From the cell containing the given text, extract its center point as (X, Y) coordinate. 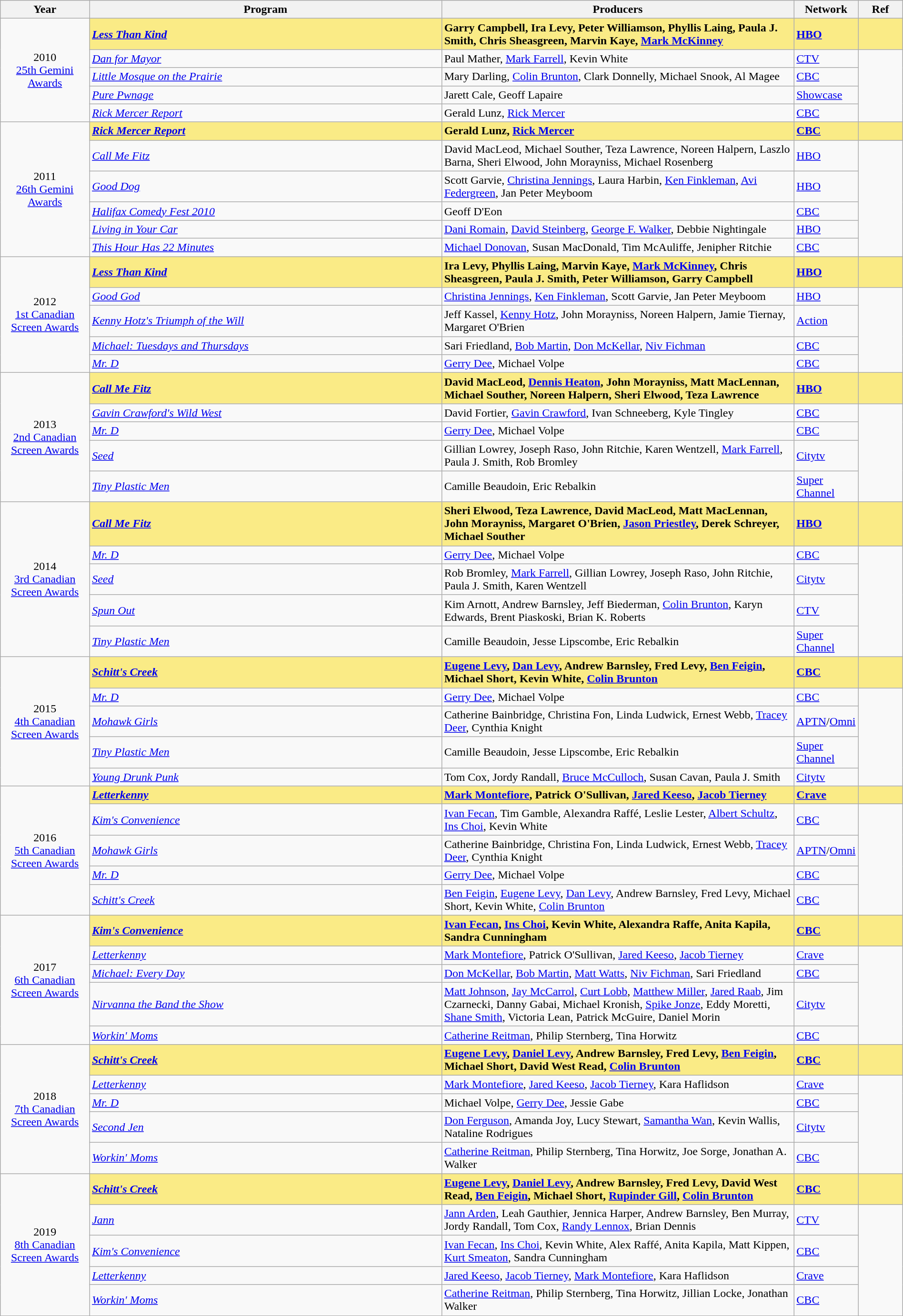
Jeff Kassel, Kenny Hotz, John Morayniss, Noreen Halpern, Jamie Tiernay, Margaret O'Brien (618, 321)
Michael Donovan, Susan MacDonald, Tim McAuliffe, Jenipher Ritchie (618, 247)
Second Jen (266, 1127)
Action (826, 321)
20176th Canadian Screen Awards (45, 980)
Rob Bromley, Mark Farrell, Gillian Lowrey, Joseph Raso, John Ritchie, Paula J. Smith, Karen Wentzell (618, 579)
This Hour Has 22 Minutes (266, 247)
Christina Jennings, Ken Finkleman, Scott Garvie, Jan Peter Meyboom (618, 297)
Nirvanna the Band the Show (266, 1004)
Tom Cox, Jordy Randall, Bruce McCulloch, Susan Cavan, Paula J. Smith (618, 777)
Gillian Lowrey, Joseph Raso, John Ritchie, Karen Wentzell, Mark Farrell, Paula J. Smith, Rob Bromley (618, 455)
Ref (880, 10)
Garry Campbell, Ira Levy, Peter Williamson, Phyllis Laing, Paula J. Smith, Chris Sheasgreen, Marvin Kaye, Mark McKinney (618, 34)
Eugene Levy, Daniel Levy, Andrew Barnsley, Fred Levy, Ben Feigin, Michael Short, David West Read, Colin Brunton (618, 1060)
Good God (266, 297)
20187th Canadian Screen Awards (45, 1108)
Network (826, 10)
Jann (266, 1220)
Halifax Comedy Fest 2010 (266, 211)
Eugene Levy, Dan Levy, Andrew Barnsley, Fred Levy, Ben Feigin, Michael Short, Kevin White, Colin Brunton (618, 672)
Dani Romain, David Steinberg, George F. Walker, Debbie Nightingale (618, 229)
Michael: Every Day (266, 973)
Catherine Reitman, Philip Sternberg, Tina Horwitz (618, 1035)
Scott Garvie, Christina Jennings, Laura Harbin, Ken Finkleman, Avi Federgreen, Jan Peter Meyboom (618, 187)
Living in Your Car (266, 229)
Jared Keeso, Jacob Tierney, Mark Montefiore, Kara Haflidson (618, 1276)
Ben Feigin, Eugene Levy, Dan Levy, Andrew Barnsley, Fred Levy, Michael Short, Kevin White, Colin Brunton (618, 900)
Mary Darling, Colin Brunton, Clark Donnelly, Michael Snook, Al Magee (618, 77)
201025th Gemini Awards (45, 70)
Dan for Mayor (266, 59)
Ivan Fecan, Ins Choi, Kevin White, Alex Raffé, Anita Kapila, Matt Kippen, Kurt Smeaton, Sandra Cunningham (618, 1251)
Geoff D'Eon (618, 211)
Sheri Elwood, Teza Lawrence, David MacLeod, Matt MacLennan, John Morayniss, Margaret O'Brien, Jason Priestley, Derek Schreyer, Michael Souther (618, 524)
Gavin Crawford's Wild West (266, 413)
Kim Arnott, Andrew Barnsley, Jeff Biederman, Colin Brunton, Karyn Edwards, Brent Piaskoski, Brian K. Roberts (618, 610)
Camille Beaudoin, Eric Rebalkin (618, 487)
Year (45, 10)
Ira Levy, Phyllis Laing, Marvin Kaye, Mark McKinney, Chris Sheasgreen, Paula J. Smith, Peter Williamson, Garry Campbell (618, 271)
Young Drunk Punk (266, 777)
Paul Mather, Mark Farrell, Kevin White (618, 59)
Mark Montefiore, Jared Keeso, Jacob Tierney, Kara Haflidson (618, 1084)
20143rd Canadian Screen Awards (45, 579)
Ivan Fecan, Tim Gamble, Alexandra Raffé, Leslie Lester, Albert Schultz, Ins Choi, Kevin White (618, 820)
Catherine Reitman, Philip Sternberg, Tina Horwitz, Jillian Locke, Jonathan Walker (618, 1300)
20198th Canadian Screen Awards (45, 1245)
20132nd Canadian Screen Awards (45, 437)
Kenny Hotz's Triumph of the Will (266, 321)
Program (266, 10)
Pure Pwnage (266, 95)
Ivan Fecan, Ins Choi, Kevin White, Alexandra Raffe, Anita Kapila, Sandra Cunningham (618, 930)
David MacLeod, Michael Souther, Teza Lawrence, Noreen Halpern, Laszlo Barna, Sheri Elwood, John Morayniss, Michael Rosenberg (618, 155)
Little Mosque on the Prairie (266, 77)
201126th Gemini Awards (45, 189)
Jarett Cale, Geoff Lapaire (618, 95)
20154th Canadian Screen Awards (45, 721)
Sari Friedland, Bob Martin, Don McKellar, Niv Fichman (618, 346)
Michael: Tuesdays and Thursdays (266, 346)
20165th Canadian Screen Awards (45, 850)
David Fortier, Gavin Crawford, Ivan Schneeberg, Kyle Tingley (618, 413)
Spun Out (266, 610)
Michael Volpe, Gerry Dee, Jessie Gabe (618, 1102)
Don McKellar, Bob Martin, Matt Watts, Niv Fichman, Sari Friedland (618, 973)
Showcase (826, 95)
Good Dog (266, 187)
Catherine Reitman, Philip Sternberg, Tina Horwitz, Joe Sorge, Jonathan A. Walker (618, 1158)
Producers (618, 10)
20121st Canadian Screen Awards (45, 314)
Jann Arden, Leah Gauthier, Jennica Harper, Andrew Barnsley, Ben Murray, Jordy Randall, Tom Cox, Randy Lennox, Brian Dennis (618, 1220)
Eugene Levy, Daniel Levy, Andrew Barnsley, Fred Levy, David West Read, Ben Feigin, Michael Short, Rupinder Gill, Colin Brunton (618, 1189)
David MacLeod, Dennis Heaton, John Morayniss, Matt MacLennan, Michael Souther, Noreen Halpern, Sheri Elwood, Teza Lawrence (618, 389)
Don Ferguson, Amanda Joy, Lucy Stewart, Samantha Wan, Kevin Wallis, Nataline Rodrigues (618, 1127)
